Find where the given text appears and provide that cell's center as [X, Y] coordinate. 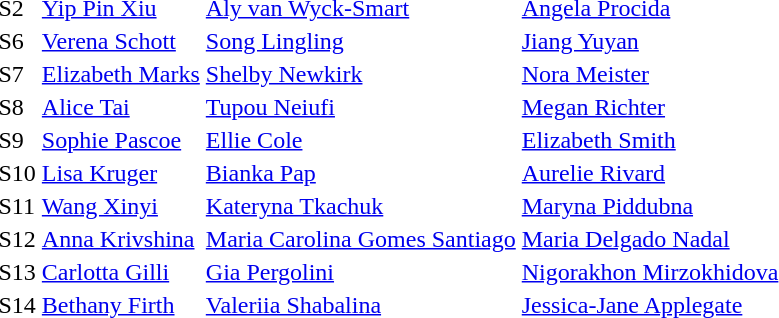
Song Lingling [360, 41]
Elizabeth Marks [120, 74]
Bianka Pap [360, 173]
Sophie Pascoe [120, 140]
Lisa Kruger [120, 173]
Gia Pergolini [360, 272]
Maria Carolina Gomes Santiago [360, 239]
Shelby Newkirk [360, 74]
Verena Schott [120, 41]
Ellie Cole [360, 140]
Alice Tai [120, 107]
Wang Xinyi [120, 206]
Kateryna Tkachuk [360, 206]
Anna Krivshina [120, 239]
Carlotta Gilli [120, 272]
Tupou Neiufi [360, 107]
